Provide the (X, Y) coordinate of the cell's center where the given text is located.  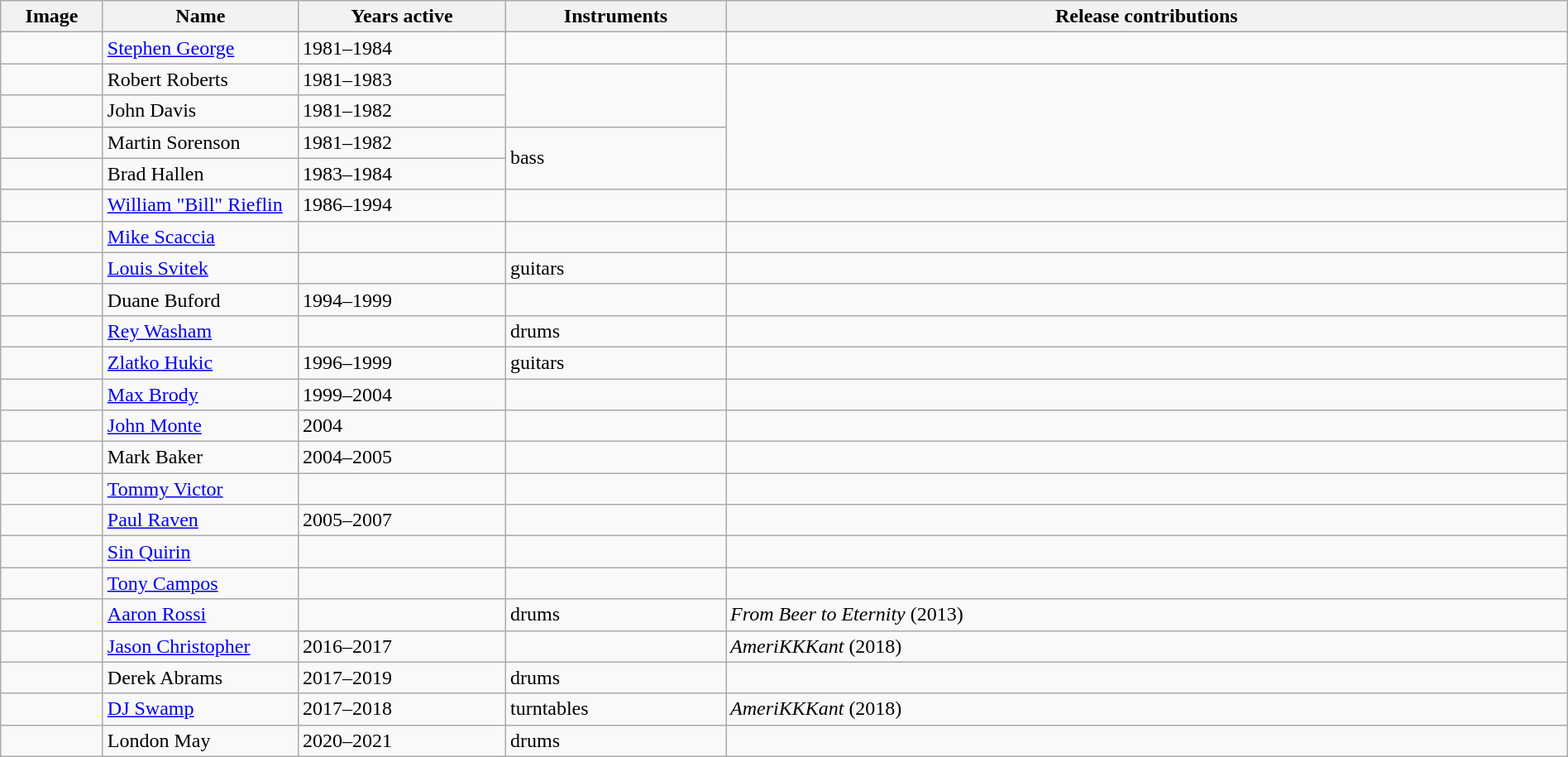
Rey Washam (200, 331)
2005–2007 (402, 520)
turntables (615, 709)
Sin Quirin (200, 552)
Jason Christopher (200, 646)
1996–1999 (402, 362)
From Beer to Eternity (2013) (1147, 615)
2017–2018 (402, 709)
John Davis (200, 111)
2004–2005 (402, 458)
bass (615, 158)
Tommy Victor (200, 489)
Name (200, 17)
William "Bill" Rieflin (200, 205)
Derek Abrams (200, 678)
1981–1983 (402, 79)
Stephen George (200, 48)
1986–1994 (402, 205)
Max Brody (200, 395)
Years active (402, 17)
1981–1984 (402, 48)
Instruments (615, 17)
Paul Raven (200, 520)
1994–1999 (402, 299)
Release contributions (1147, 17)
1983–1984 (402, 174)
2020–2021 (402, 740)
Robert Roberts (200, 79)
2004 (402, 426)
Aaron Rossi (200, 615)
John Monte (200, 426)
Image (52, 17)
1999–2004 (402, 395)
2017–2019 (402, 678)
Louis Svitek (200, 268)
Mike Scaccia (200, 237)
2016–2017 (402, 646)
Martin Sorenson (200, 142)
Duane Buford (200, 299)
Zlatko Hukic (200, 362)
Tony Campos (200, 583)
Mark Baker (200, 458)
London May (200, 740)
Brad Hallen (200, 174)
DJ Swamp (200, 709)
